Identify which cell holds the provided text, then report its [X, Y] central coordinate. 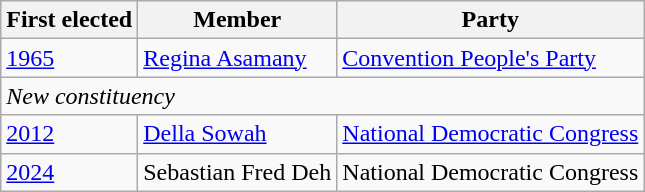
New constituency [322, 96]
Regina Asamany [238, 58]
Convention People's Party [490, 58]
1965 [70, 58]
First elected [70, 20]
2024 [70, 172]
Member [238, 20]
Party [490, 20]
Della Sowah [238, 134]
Sebastian Fred Deh [238, 172]
2012 [70, 134]
